Determine the [X, Y] coordinate at the center of the cell enclosing the given text.  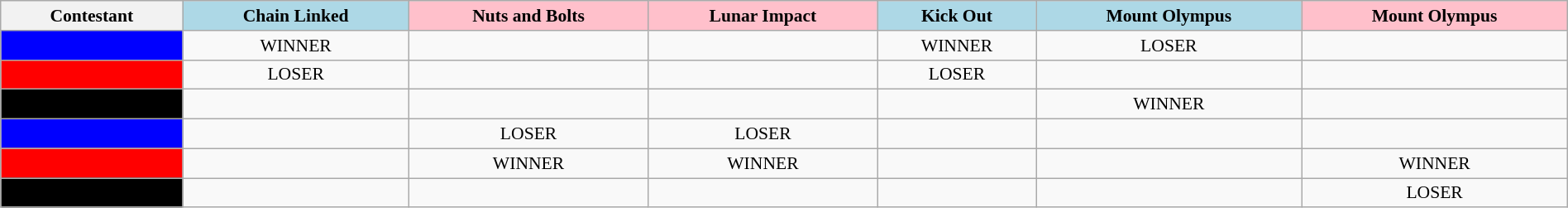
Nuts and Bolts [528, 16]
Kick Out [956, 16]
Contestant [92, 16]
Chain Linked [296, 16]
Lunar Impact [763, 16]
